Detect which cell encompasses the target text, then output its [x, y] center coordinate. 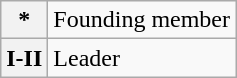
I-II [24, 58]
Founding member [142, 20]
* [24, 20]
Leader [142, 58]
